From the cell containing the given text, extract its center point as (x, y) coordinate. 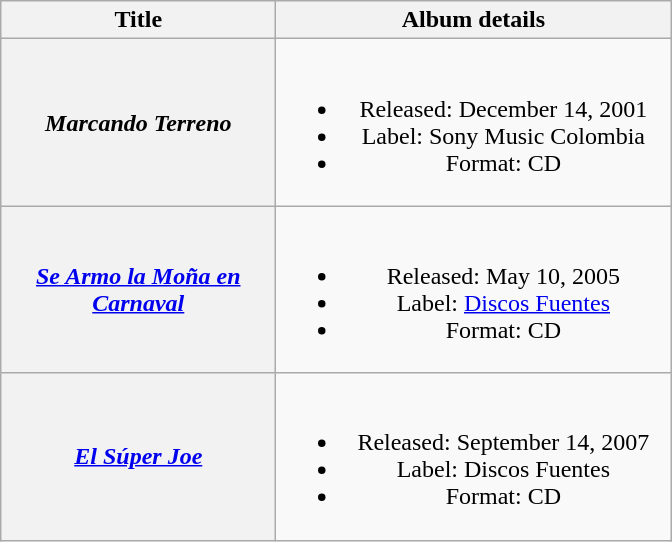
Released: May 10, 2005Label: Discos FuentesFormat: CD (474, 290)
Released: September 14, 2007Label: Discos FuentesFormat: CD (474, 456)
Released: December 14, 2001Label: Sony Music ColombiaFormat: CD (474, 122)
Album details (474, 20)
Title (138, 20)
Se Armo la Moña en Carnaval (138, 290)
El Súper Joe (138, 456)
Marcando Terreno (138, 122)
